From the cell containing the given text, extract its center point as (X, Y) coordinate. 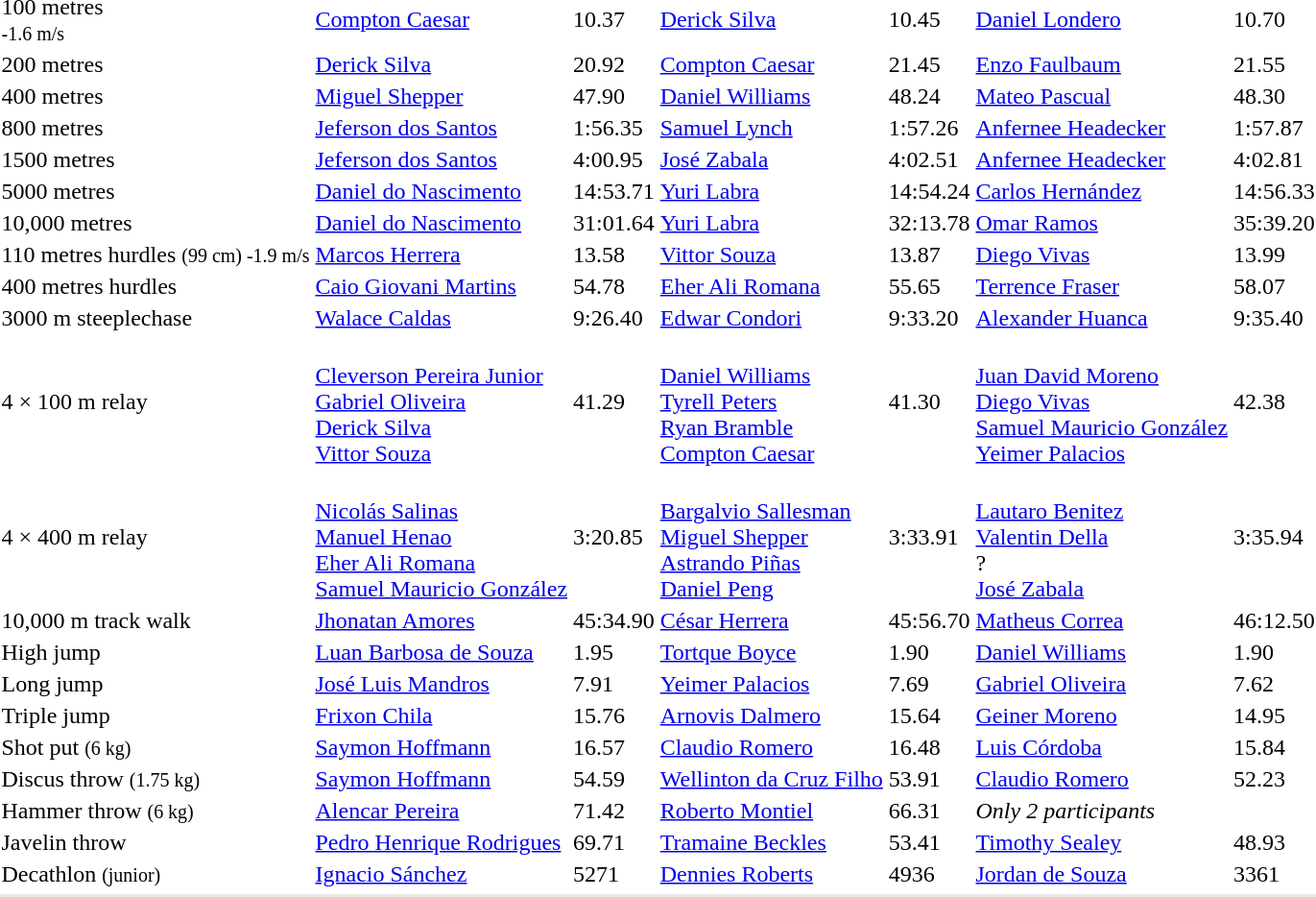
Matheus Correa (1102, 620)
Only 2 participants (1102, 811)
3:20.85 (614, 537)
54.59 (614, 779)
14:53.71 (614, 191)
5000 metres (156, 191)
Timothy Sealey (1102, 842)
45:56.70 (929, 620)
13.87 (929, 255)
Hammer throw (6 kg) (156, 811)
4:00.95 (614, 159)
Cleverson Pereira JuniorGabriel OliveiraDerick SilvaVittor Souza (442, 401)
13.58 (614, 255)
Triple jump (156, 715)
Samuel Lynch (772, 128)
Mateo Pascual (1102, 96)
10,000 m track walk (156, 620)
3000 m steeplechase (156, 318)
15.76 (614, 715)
Tramaine Beckles (772, 842)
4 × 400 m relay (156, 537)
José Zabala (772, 159)
9:26.40 (614, 318)
Wellinton da Cruz Filho (772, 779)
Luis Córdoba (1102, 747)
Arnovis Dalmero (772, 715)
41.30 (929, 401)
Vittor Souza (772, 255)
1.90 (929, 652)
Eher Ali Romana (772, 286)
48.24 (929, 96)
21.45 (929, 64)
Walace Caldas (442, 318)
7.91 (614, 684)
Jordan de Souza (1102, 874)
Miguel Shepper (442, 96)
10,000 metres (156, 223)
1.95 (614, 652)
32:13.78 (929, 223)
7.69 (929, 684)
31:01.64 (614, 223)
Roberto Montiel (772, 811)
Alencar Pereira (442, 811)
Nicolás SalinasManuel HenaoEher Ali RomanaSamuel Mauricio González (442, 537)
Frixon Chila (442, 715)
Terrence Fraser (1102, 286)
Pedro Henrique Rodrigues (442, 842)
Geiner Moreno (1102, 715)
1:56.35 (614, 128)
110 metres hurdles (99 cm) -1.9 m/s (156, 255)
53.91 (929, 779)
Javelin throw (156, 842)
Discus throw (1.75 kg) (156, 779)
5271 (614, 874)
1500 metres (156, 159)
Decathlon (junior) (156, 874)
1:57.26 (929, 128)
Jhonatan Amores (442, 620)
47.90 (614, 96)
16.57 (614, 747)
9:33.20 (929, 318)
Dennies Roberts (772, 874)
Compton Caesar (772, 64)
Gabriel Oliveira (1102, 684)
4 × 100 m relay (156, 401)
4:02.51 (929, 159)
53.41 (929, 842)
Diego Vivas (1102, 255)
High jump (156, 652)
45:34.90 (614, 620)
54.78 (614, 286)
41.29 (614, 401)
3:33.91 (929, 537)
400 metres (156, 96)
Alexander Huanca (1102, 318)
200 metres (156, 64)
15.64 (929, 715)
Bargalvio SallesmanMiguel ShepperAstrando PiñasDaniel Peng (772, 537)
Edwar Condori (772, 318)
Shot put (6 kg) (156, 747)
Yeimer Palacios (772, 684)
Lautaro BenitezValentin Della?José Zabala (1102, 537)
55.65 (929, 286)
Omar Ramos (1102, 223)
800 metres (156, 128)
Carlos Hernández (1102, 191)
16.48 (929, 747)
Ignacio Sánchez (442, 874)
71.42 (614, 811)
César Herrera (772, 620)
69.71 (614, 842)
66.31 (929, 811)
Juan David MorenoDiego VivasSamuel Mauricio GonzálezYeimer Palacios (1102, 401)
Daniel WilliamsTyrell PetersRyan BrambleCompton Caesar (772, 401)
Luan Barbosa de Souza (442, 652)
Long jump (156, 684)
Derick Silva (442, 64)
Caio Giovani Martins (442, 286)
4936 (929, 874)
José Luis Mandros (442, 684)
Tortque Boyce (772, 652)
14:54.24 (929, 191)
Marcos Herrera (442, 255)
Enzo Faulbaum (1102, 64)
20.92 (614, 64)
400 metres hurdles (156, 286)
